From the cell containing the given text, extract its center point as (X, Y) coordinate. 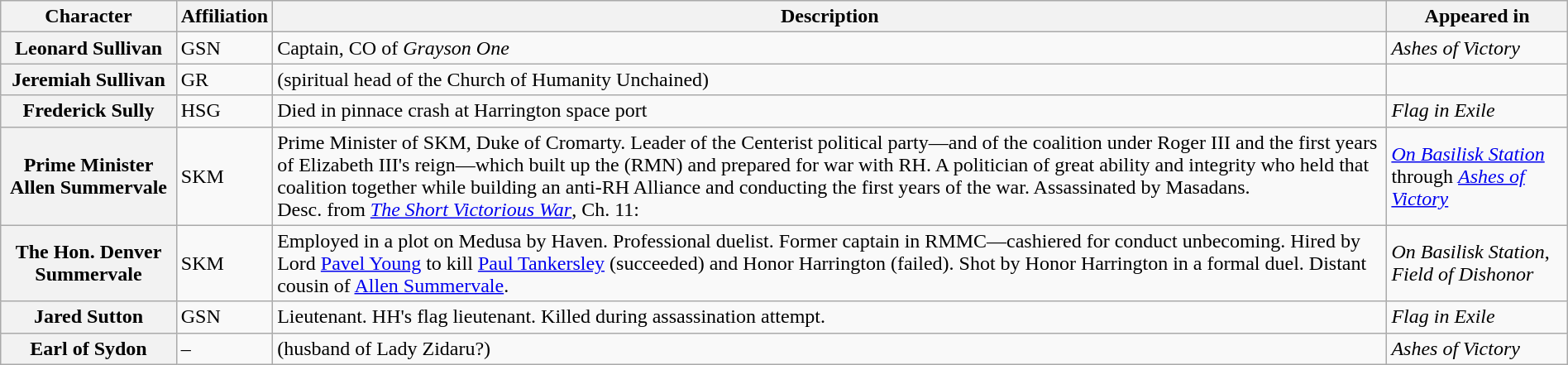
Affiliation (224, 17)
Captain, CO of Grayson One (830, 48)
Jared Sutton (89, 317)
On Basilisk Station through Ashes of Victory (1477, 175)
Prime Minister Allen Summervale (89, 175)
On Basilisk Station, Field of Dishonor (1477, 263)
Jeremiah Sullivan (89, 79)
The Hon. Denver Summervale (89, 263)
Description (830, 17)
HSG (224, 111)
(spiritual head of the Church of Humanity Unchained) (830, 79)
Lieutenant. HH's flag lieutenant. Killed during assassination attempt. (830, 317)
Died in pinnace crash at Harrington space port (830, 111)
Character (89, 17)
– (224, 348)
Leonard Sullivan (89, 48)
Appeared in (1477, 17)
(husband of Lady Zidaru?) (830, 348)
Frederick Sully (89, 111)
Earl of Sydon (89, 348)
GR (224, 79)
